Identify which cell holds the provided text, then report its [x, y] central coordinate. 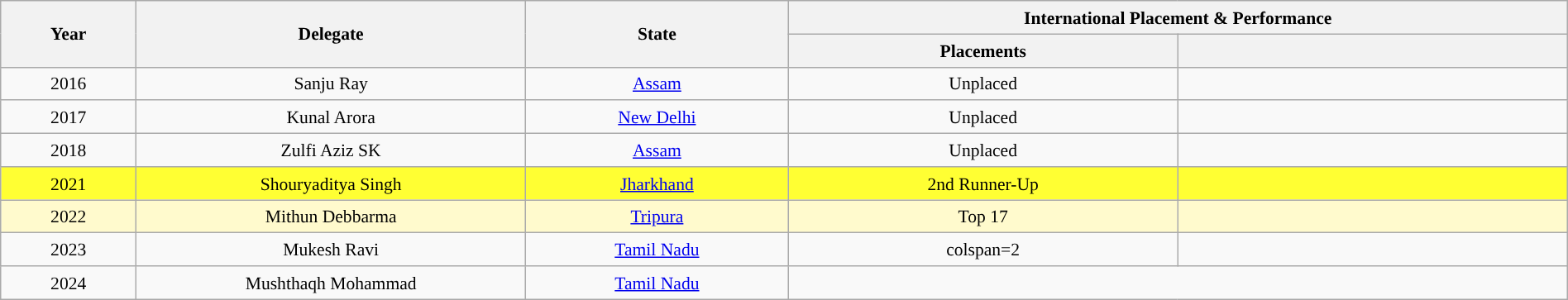
Mithun Debbarma [331, 217]
Zulfi Aziz SK [331, 150]
New Delhi [657, 117]
Delegate [331, 34]
Jharkhand [657, 183]
Year [69, 34]
Mushthaqh Mohammad [331, 283]
Shouryaditya Singh [331, 183]
Sanju Ray [331, 83]
Mukesh Ravi [331, 250]
2022 [69, 217]
Kunal Arora [331, 117]
2021 [69, 183]
Tripura [657, 217]
Placements [982, 50]
2016 [69, 83]
Top 17 [982, 217]
colspan=2 [982, 250]
2018 [69, 150]
2024 [69, 283]
2nd Runner-Up [982, 183]
International Placement & Performance [1178, 17]
2023 [69, 250]
2017 [69, 117]
State [657, 34]
